Scan for the cell matching the given text and deliver its (x, y) coordinate at center. 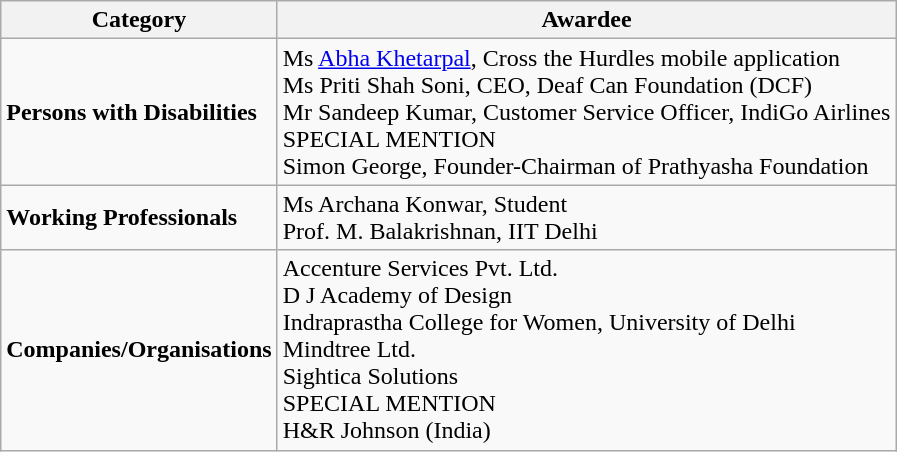
Persons with Disabilities (139, 112)
Companies/Organisations (139, 350)
Category (139, 20)
Working Professionals (139, 218)
Ms Archana Konwar, StudentProf. M. Balakrishnan, IIT Delhi (586, 218)
Awardee (586, 20)
